Provide the (X, Y) coordinate of the cell's center where the given text is located.  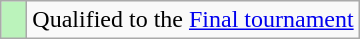
Qualified to the Final tournament (193, 20)
